Search for the cell housing the specified text and yield its [x, y] center coordinate. 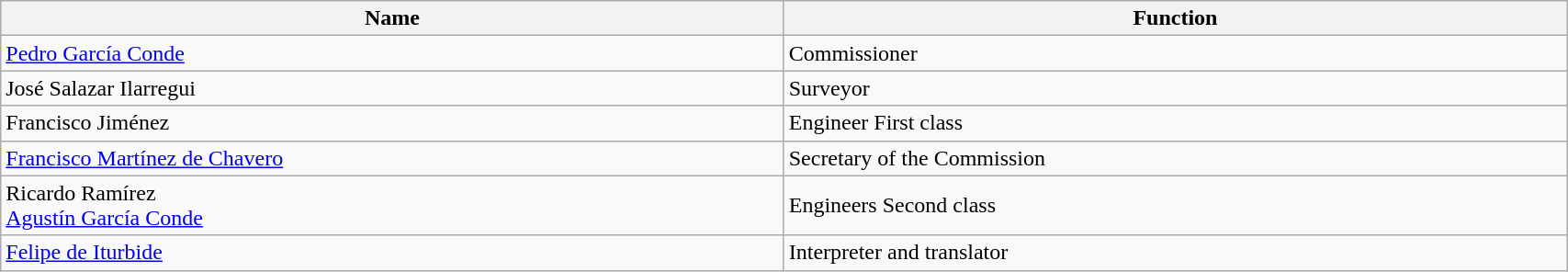
Surveyor [1175, 88]
Secretary of the Commission [1175, 158]
Function [1175, 18]
Francisco Jiménez [392, 123]
Pedro García Conde [392, 53]
Engineer First class [1175, 123]
José Salazar Ilarregui [392, 88]
Francisco Martínez de Chavero [392, 158]
Interpreter and translator [1175, 253]
Name [392, 18]
Felipe de Iturbide [392, 253]
Engineers Second class [1175, 206]
Ricardo Ramírez Agustín García Conde [392, 206]
Commissioner [1175, 53]
